Capture the cell that displays the provided text and extract its (x, y) central coordinate. 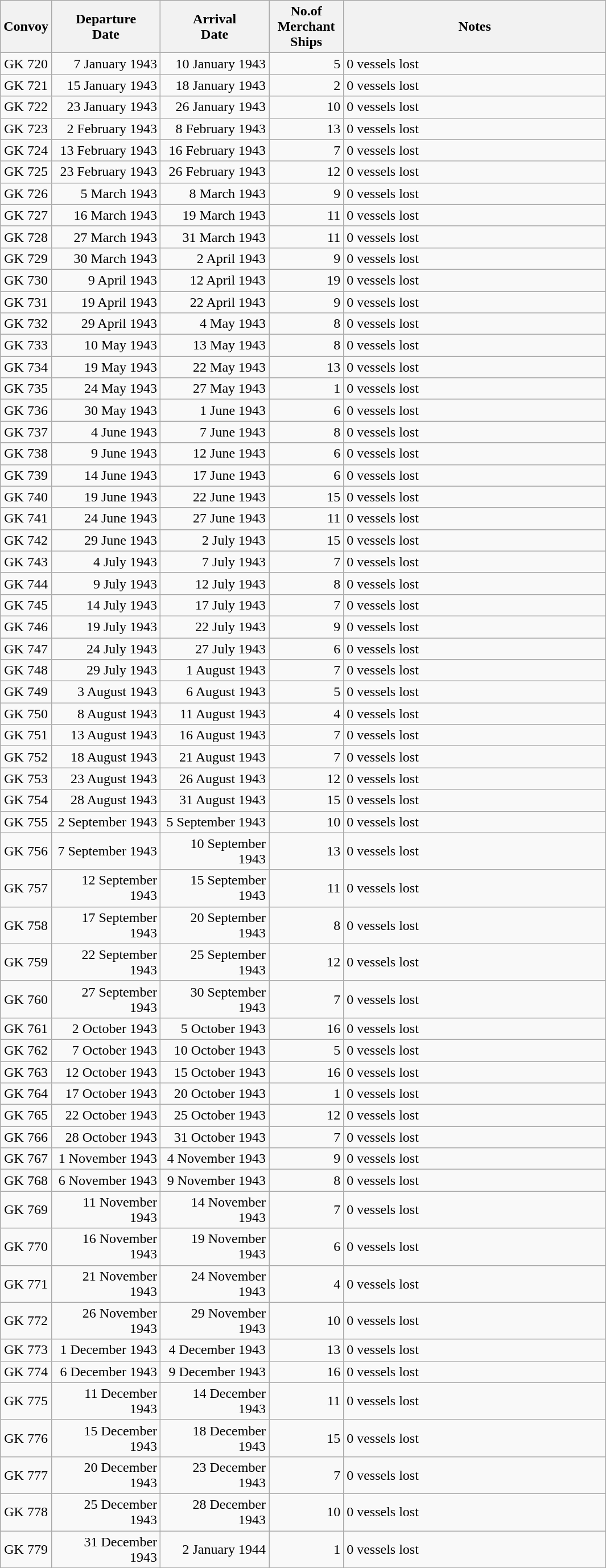
6 November 1943 (106, 1180)
GK 771 (26, 1284)
22 April 1943 (215, 302)
23 December 1943 (215, 1475)
27 June 1943 (215, 518)
21 November 1943 (106, 1284)
GK 759 (26, 962)
GK 724 (26, 150)
13 May 1943 (215, 345)
19 July 1943 (106, 627)
17 July 1943 (215, 605)
GK 761 (26, 1028)
12 July 1943 (215, 583)
GK 770 (26, 1246)
2 September 1943 (106, 822)
GK 772 (26, 1320)
1 June 1943 (215, 410)
23 August 1943 (106, 779)
GK 735 (26, 389)
10 January 1943 (215, 64)
GK 764 (26, 1094)
30 March 1943 (106, 258)
10 May 1943 (106, 345)
1 November 1943 (106, 1159)
16 November 1943 (106, 1246)
2 October 1943 (106, 1028)
GK 742 (26, 540)
GK 777 (26, 1475)
18 August 1943 (106, 757)
4 November 1943 (215, 1159)
11 December 1943 (106, 1401)
GK 775 (26, 1401)
GK 743 (26, 562)
26 November 1943 (106, 1320)
19 May 1943 (106, 367)
GK 768 (26, 1180)
10 September 1943 (215, 851)
9 December 1943 (215, 1372)
14 June 1943 (106, 475)
26 August 1943 (215, 779)
18 January 1943 (215, 85)
GK 731 (26, 302)
19 March 1943 (215, 215)
11 November 1943 (106, 1210)
GK 739 (26, 475)
10 October 1943 (215, 1050)
17 October 1943 (106, 1094)
2 (306, 85)
GK 740 (26, 497)
GK 732 (26, 324)
11 August 1943 (215, 714)
4 May 1943 (215, 324)
25 December 1943 (106, 1512)
27 May 1943 (215, 389)
8 August 1943 (106, 714)
GK 749 (26, 692)
GK 762 (26, 1050)
GK 763 (26, 1072)
22 September 1943 (106, 962)
17 September 1943 (106, 925)
6 December 1943 (106, 1372)
7 June 1943 (215, 432)
14 November 1943 (215, 1210)
GK 756 (26, 851)
15 September 1943 (215, 888)
GK 730 (26, 280)
GK 728 (26, 237)
31 December 1943 (106, 1549)
5 September 1943 (215, 822)
GK 748 (26, 670)
No.of Merchant Ships (306, 27)
2 January 1944 (215, 1549)
GK 744 (26, 583)
28 August 1943 (106, 800)
26 February 1943 (215, 172)
31 August 1943 (215, 800)
GK 729 (26, 258)
GK 754 (26, 800)
27 September 1943 (106, 999)
7 September 1943 (106, 851)
12 June 1943 (215, 454)
GK 767 (26, 1159)
3 August 1943 (106, 692)
GK 758 (26, 925)
GK 751 (26, 735)
GK 720 (26, 64)
20 October 1943 (215, 1094)
GK 721 (26, 85)
19 June 1943 (106, 497)
GK 737 (26, 432)
19 April 1943 (106, 302)
24 May 1943 (106, 389)
22 June 1943 (215, 497)
GK 773 (26, 1350)
14 July 1943 (106, 605)
26 January 1943 (215, 107)
15 December 1943 (106, 1438)
GK 746 (26, 627)
20 September 1943 (215, 925)
GK 723 (26, 129)
4 December 1943 (215, 1350)
GK 755 (26, 822)
GK 765 (26, 1116)
24 July 1943 (106, 648)
31 October 1943 (215, 1137)
6 August 1943 (215, 692)
22 May 1943 (215, 367)
12 April 1943 (215, 280)
29 June 1943 (106, 540)
20 December 1943 (106, 1475)
9 November 1943 (215, 1180)
8 February 1943 (215, 129)
GK 760 (26, 999)
29 April 1943 (106, 324)
17 June 1943 (215, 475)
2 April 1943 (215, 258)
2 July 1943 (215, 540)
18 December 1943 (215, 1438)
5 March 1943 (106, 194)
12 September 1943 (106, 888)
24 November 1943 (215, 1284)
GK 766 (26, 1137)
24 June 1943 (106, 518)
9 July 1943 (106, 583)
GK 725 (26, 172)
1 December 1943 (106, 1350)
ArrivalDate (215, 27)
GK 753 (26, 779)
GK 776 (26, 1438)
7 October 1943 (106, 1050)
25 September 1943 (215, 962)
Convoy (26, 27)
GK 757 (26, 888)
19 (306, 280)
GK 774 (26, 1372)
GK 727 (26, 215)
8 March 1943 (215, 194)
12 October 1943 (106, 1072)
9 June 1943 (106, 454)
GK 769 (26, 1210)
7 January 1943 (106, 64)
GK 752 (26, 757)
13 February 1943 (106, 150)
GK 779 (26, 1549)
22 July 1943 (215, 627)
23 February 1943 (106, 172)
GK 741 (26, 518)
28 October 1943 (106, 1137)
4 July 1943 (106, 562)
GK 722 (26, 107)
23 January 1943 (106, 107)
31 March 1943 (215, 237)
13 August 1943 (106, 735)
15 October 1943 (215, 1072)
4 June 1943 (106, 432)
27 March 1943 (106, 237)
16 August 1943 (215, 735)
27 July 1943 (215, 648)
GK 733 (26, 345)
2 February 1943 (106, 129)
14 December 1943 (215, 1401)
1 August 1943 (215, 670)
16 March 1943 (106, 215)
29 July 1943 (106, 670)
GK 747 (26, 648)
22 October 1943 (106, 1116)
GK 750 (26, 714)
15 January 1943 (106, 85)
19 November 1943 (215, 1246)
9 April 1943 (106, 280)
29 November 1943 (215, 1320)
16 February 1943 (215, 150)
30 September 1943 (215, 999)
25 October 1943 (215, 1116)
28 December 1943 (215, 1512)
GK 726 (26, 194)
21 August 1943 (215, 757)
Notes (475, 27)
7 July 1943 (215, 562)
DepartureDate (106, 27)
5 October 1943 (215, 1028)
GK 745 (26, 605)
GK 736 (26, 410)
GK 738 (26, 454)
GK 778 (26, 1512)
30 May 1943 (106, 410)
GK 734 (26, 367)
